Capture the cell that displays the provided text and extract its [X, Y] central coordinate. 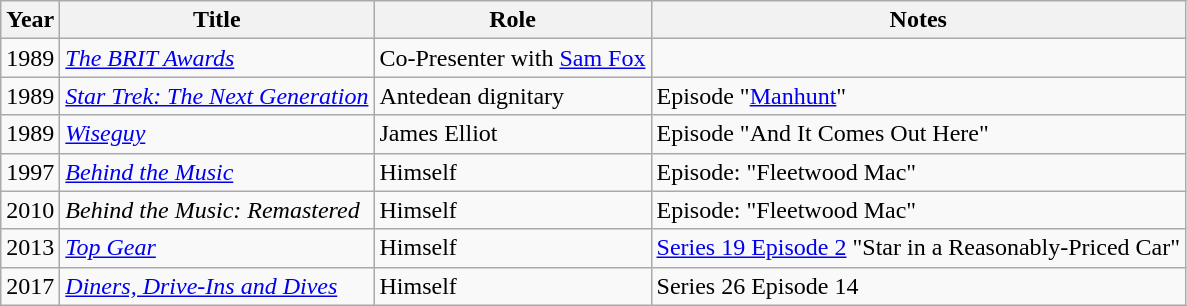
2010 [30, 210]
The BRIT Awards [217, 58]
Behind the Music: Remastered [217, 210]
James Elliot [512, 134]
Behind the Music [217, 172]
Notes [918, 20]
Title [217, 20]
Antedean dignitary [512, 96]
Star Trek: The Next Generation [217, 96]
Role [512, 20]
Year [30, 20]
1997 [30, 172]
Top Gear [217, 248]
Diners, Drive-Ins and Dives [217, 286]
Series 19 Episode 2 "Star in a Reasonably-Priced Car" [918, 248]
Episode "And It Comes Out Here" [918, 134]
Wiseguy [217, 134]
Co-Presenter with Sam Fox [512, 58]
2017 [30, 286]
Episode "Manhunt" [918, 96]
Series 26 Episode 14 [918, 286]
2013 [30, 248]
